Find where the given text appears and provide that cell's center as (x, y) coordinate. 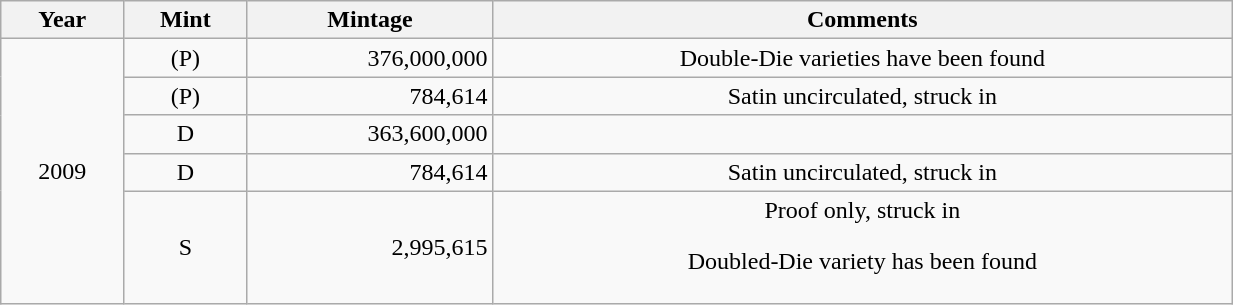
Double-Die varieties have been found (862, 58)
Comments (862, 20)
363,600,000 (370, 134)
Proof only, struck in Doubled-Die variety has been found (862, 248)
376,000,000 (370, 58)
Mint (186, 20)
2009 (62, 172)
S (186, 248)
Year (62, 20)
2,995,615 (370, 248)
Mintage (370, 20)
